Provide the (X, Y) coordinate of the cell's center where the given text is located.  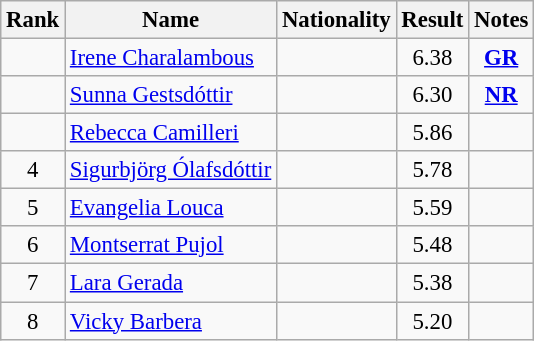
7 (33, 283)
Irene Charalambous (171, 58)
5.78 (432, 170)
NR (502, 95)
Result (432, 20)
6.38 (432, 58)
6.30 (432, 95)
Montserrat Pujol (171, 245)
Lara Gerada (171, 283)
Name (171, 20)
Sunna Gestsdóttir (171, 95)
5.86 (432, 133)
Sigurbjörg Ólafsdóttir (171, 170)
6 (33, 245)
4 (33, 170)
GR (502, 58)
Rebecca Camilleri (171, 133)
Nationality (336, 20)
Vicky Barbera (171, 321)
5.20 (432, 321)
8 (33, 321)
Rank (33, 20)
5.48 (432, 245)
5.38 (432, 283)
5 (33, 208)
Evangelia Louca (171, 208)
5.59 (432, 208)
Notes (502, 20)
